Pinpoint the cell where the given text exists, returning its [X, Y] midpoint coordinate. 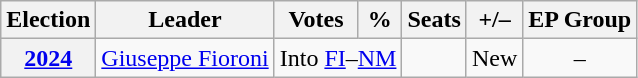
Votes [316, 20]
2024 [48, 58]
Seats [434, 20]
EP Group [580, 20]
Election [48, 20]
New [494, 58]
Leader [185, 20]
+/– [494, 20]
Into FI–NM [338, 58]
– [580, 58]
% [380, 20]
Giuseppe Fioroni [185, 58]
